Return (x, y) of the center of cell containing provided text 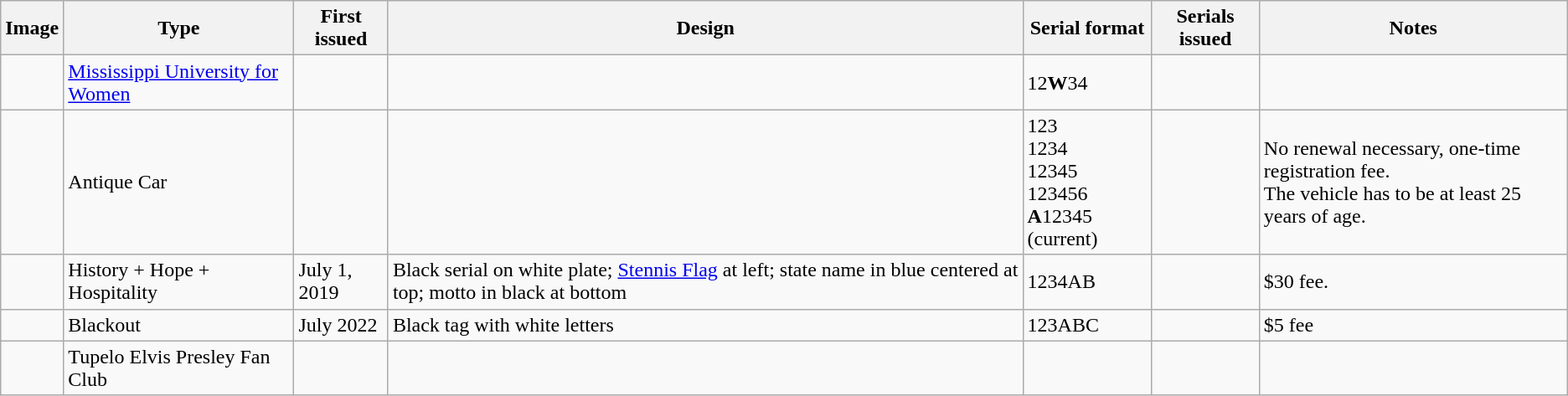
$5 fee (1413, 325)
Black tag with white letters (705, 325)
July 2022 (341, 325)
First issued (341, 28)
Antique Car (179, 183)
Type (179, 28)
Notes (1413, 28)
Serial format (1087, 28)
Blackout (179, 325)
Image (32, 28)
1234AB (1087, 281)
123ABC (1087, 325)
July 1, 2019 (341, 281)
Serials issued (1205, 28)
Mississippi University for Women (179, 82)
Black serial on white plate; Stennis Flag at left; state name in blue centered at top; motto in black at bottom (705, 281)
No renewal necessary, one-time registration fee.The vehicle has to be at least 25 years of age. (1413, 183)
12W34 (1087, 82)
Design (705, 28)
History + Hope + Hospitality (179, 281)
$30 fee. (1413, 281)
123123412345123456A12345 (current) (1087, 183)
Tupelo Elvis Presley Fan Club (179, 368)
